Scan for the cell matching the given text and deliver its [x, y] coordinate at center. 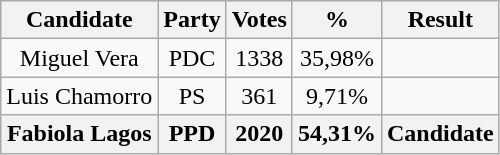
PDC [192, 58]
Party [192, 20]
2020 [259, 134]
9,71% [336, 96]
Luis Chamorro [80, 96]
Fabiola Lagos [80, 134]
35,98% [336, 58]
% [336, 20]
1338 [259, 58]
54,31% [336, 134]
Miguel Vera [80, 58]
Result [440, 20]
Votes [259, 20]
PPD [192, 134]
PS [192, 96]
361 [259, 96]
